Pinpoint the cell where the given text exists, returning its [x, y] midpoint coordinate. 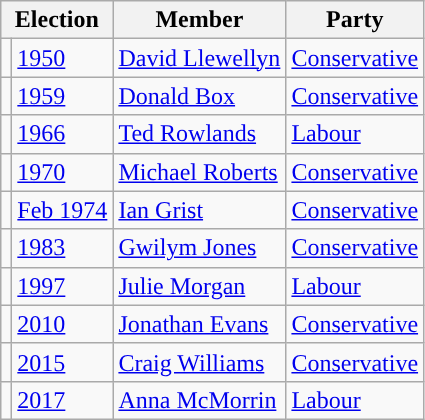
1959 [62, 96]
Feb 1974 [62, 210]
Julie Morgan [200, 286]
Member [200, 20]
1966 [62, 134]
Michael Roberts [200, 172]
2017 [62, 400]
2015 [62, 362]
Gwilym Jones [200, 248]
1950 [62, 58]
Ian Grist [200, 210]
Election [57, 20]
Ted Rowlands [200, 134]
1997 [62, 286]
Anna McMorrin [200, 400]
Jonathan Evans [200, 324]
1970 [62, 172]
Party [355, 20]
2010 [62, 324]
Craig Williams [200, 362]
David Llewellyn [200, 58]
1983 [62, 248]
Donald Box [200, 96]
